Search for the cell housing the specified text and yield its [x, y] center coordinate. 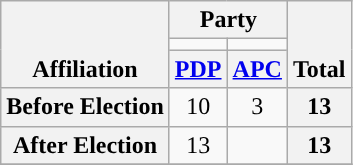
Total [319, 44]
10 [198, 107]
Party [228, 20]
APC [257, 69]
Affiliation [86, 44]
After Election [86, 145]
3 [257, 107]
PDP [198, 69]
Before Election [86, 107]
